Pinpoint the cell where the given text exists, returning its [x, y] midpoint coordinate. 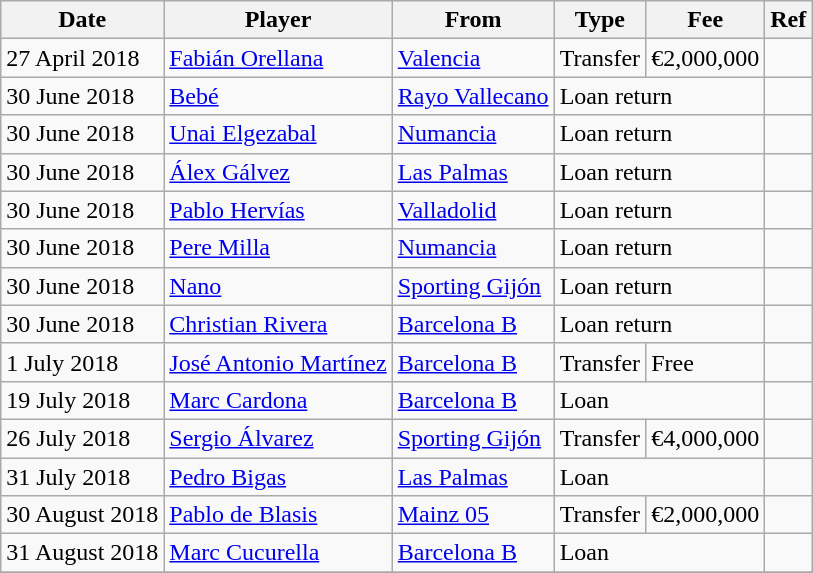
Fee [706, 20]
Player [278, 20]
Free [706, 362]
30 August 2018 [82, 515]
31 July 2018 [82, 477]
Pablo de Blasis [278, 515]
Valencia [473, 58]
Marc Cardona [278, 400]
Rayo Vallecano [473, 96]
31 August 2018 [82, 553]
€4,000,000 [706, 438]
Pedro Bigas [278, 477]
19 July 2018 [82, 400]
José Antonio Martínez [278, 362]
Valladolid [473, 210]
Álex Gálvez [278, 172]
From [473, 20]
Bebé [278, 96]
Fabián Orellana [278, 58]
Christian Rivera [278, 324]
Pablo Hervías [278, 210]
Unai Elgezabal [278, 134]
Marc Cucurella [278, 553]
Mainz 05 [473, 515]
27 April 2018 [82, 58]
1 July 2018 [82, 362]
Sergio Álvarez [278, 438]
Pere Milla [278, 248]
Type [600, 20]
Date [82, 20]
26 July 2018 [82, 438]
Ref [788, 20]
Nano [278, 286]
